Search for the cell housing the specified text and yield its (x, y) center coordinate. 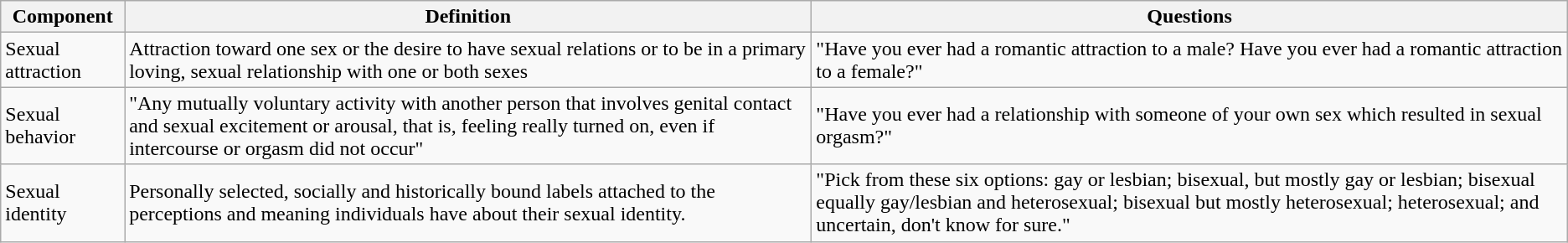
Component (63, 17)
Personally selected, socially and historically bound labels attached to the perceptions and meaning individuals have about their sexual identity. (468, 203)
Sexual identity (63, 203)
Definition (468, 17)
"Have you ever had a relationship with someone of your own sex which resulted in sexual orgasm?" (1189, 126)
"Have you ever had a romantic attraction to a male? Have you ever had a romantic attraction to a female?" (1189, 60)
Attraction toward one sex or the desire to have sexual relations or to be in a primary loving, sexual relationship with one or both sexes (468, 60)
Sexual attraction (63, 60)
Sexual behavior (63, 126)
Questions (1189, 17)
